Detect which cell encompasses the target text, then output its [X, Y] center coordinate. 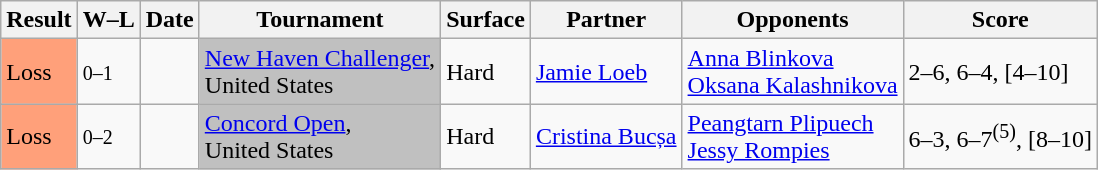
0–1 [108, 72]
Tournament [320, 20]
0–2 [108, 136]
Score [1000, 20]
Concord Open, United States [320, 136]
Opponents [792, 20]
Partner [606, 20]
Cristina Bucșa [606, 136]
Date [170, 20]
2–6, 6–4, [4–10] [1000, 72]
W–L [108, 20]
Surface [486, 20]
New Haven Challenger, United States [320, 72]
Jamie Loeb [606, 72]
Peangtarn Plipuech Jessy Rompies [792, 136]
Result [39, 20]
6–3, 6–7(5), [8–10] [1000, 136]
Anna Blinkova Oksana Kalashnikova [792, 72]
